Output the [X, Y] coordinate of the center of the cell containing the given text.  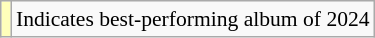
Indicates best-performing album of 2024 [193, 19]
